Pinpoint the cell where the given text exists, returning its (x, y) midpoint coordinate. 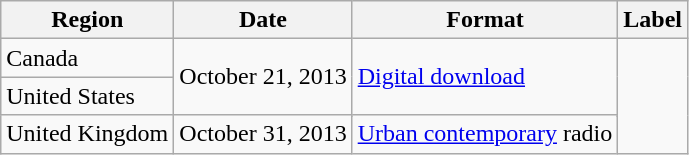
Label (653, 20)
Urban contemporary radio (485, 134)
Format (485, 20)
United Kingdom (88, 134)
United States (88, 96)
Digital download (485, 77)
Region (88, 20)
October 21, 2013 (263, 77)
Date (263, 20)
Canada (88, 58)
October 31, 2013 (263, 134)
